From the cell containing the given text, extract its center point as (X, Y) coordinate. 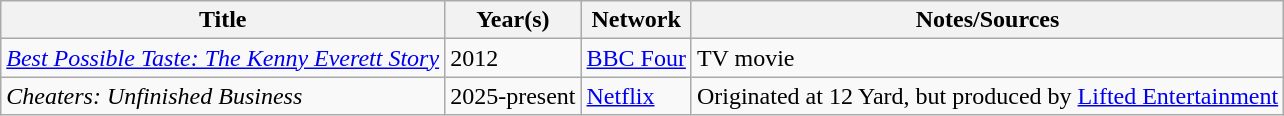
Notes/Sources (987, 20)
Network (636, 20)
Best Possible Taste: The Kenny Everett Story (223, 58)
Cheaters: Unfinished Business (223, 96)
2012 (513, 58)
Originated at 12 Yard, but produced by Lifted Entertainment (987, 96)
2025-present (513, 96)
BBC Four (636, 58)
TV movie (987, 58)
Year(s) (513, 20)
Netflix (636, 96)
Title (223, 20)
